Return the [x, y] coordinate for the center point of the cell that contains the specified text.  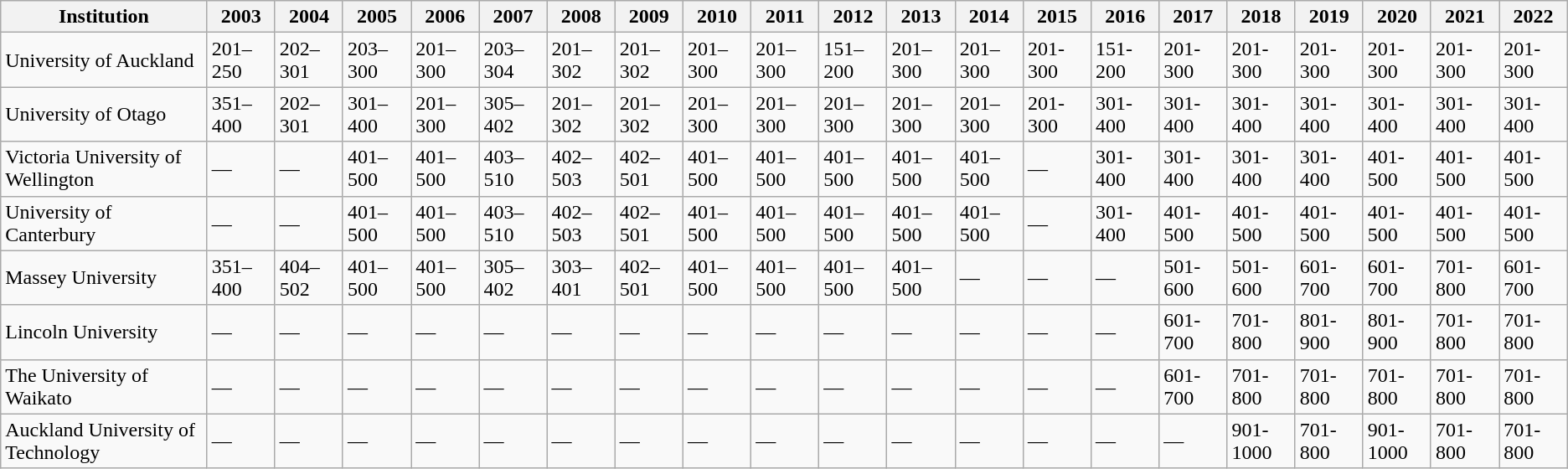
2014 [988, 17]
151-200 [1126, 60]
203–300 [377, 60]
Lincoln University [104, 332]
2020 [1397, 17]
2006 [446, 17]
2011 [786, 17]
Auckland University of Technology [104, 441]
2019 [1328, 17]
The University of Waikato [104, 387]
2010 [717, 17]
2007 [513, 17]
University of Otago [104, 114]
404–502 [308, 278]
2012 [853, 17]
2013 [921, 17]
2009 [648, 17]
Massey University [104, 278]
2015 [1057, 17]
University of Canterbury [104, 223]
203–304 [513, 60]
201–250 [241, 60]
2018 [1261, 17]
303–401 [581, 278]
University of Auckland [104, 60]
2017 [1193, 17]
Victoria University of Wellington [104, 169]
301–400 [377, 114]
2008 [581, 17]
2021 [1464, 17]
2004 [308, 17]
Institution [104, 17]
2022 [1534, 17]
2016 [1126, 17]
2003 [241, 17]
2005 [377, 17]
151–200 [853, 60]
